Determine the [x, y] coordinate at the center of the cell enclosing the given text.  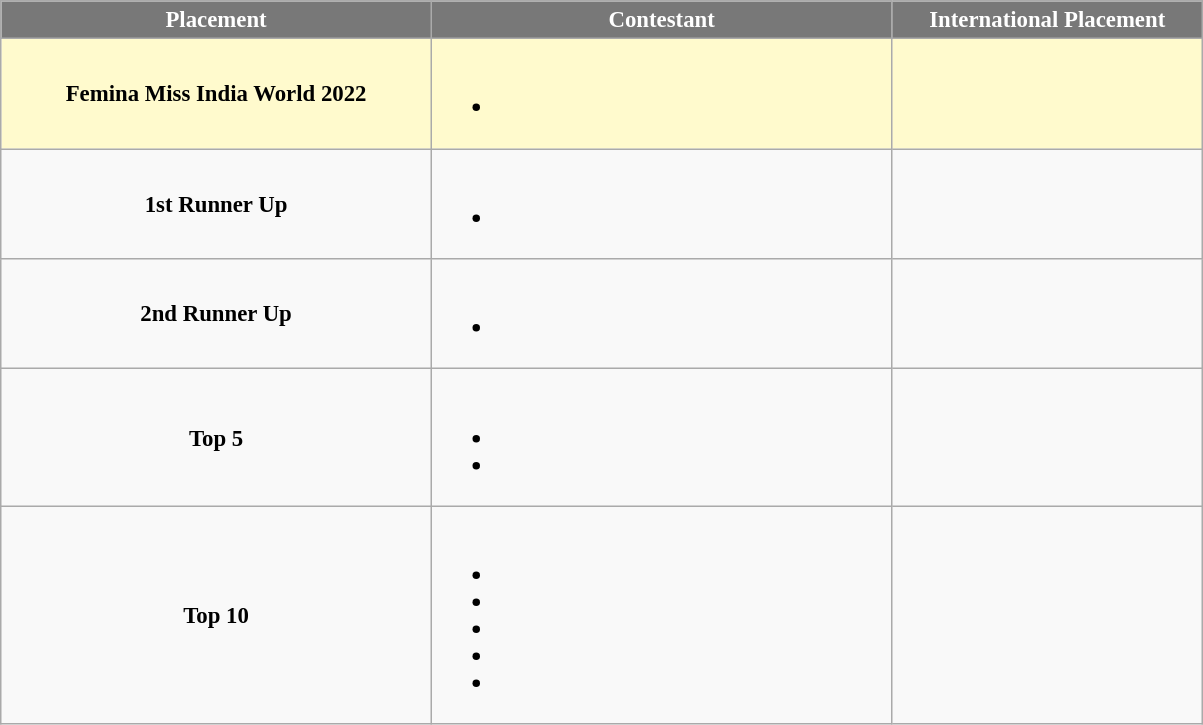
Placement [216, 20]
Top 10 [216, 615]
Femina Miss India World 2022 [216, 94]
International Placement [1048, 20]
Contestant [662, 20]
1st Runner Up [216, 204]
Top 5 [216, 438]
2nd Runner Up [216, 314]
